Return the (x, y) coordinate for the center point of the cell that contains the specified text.  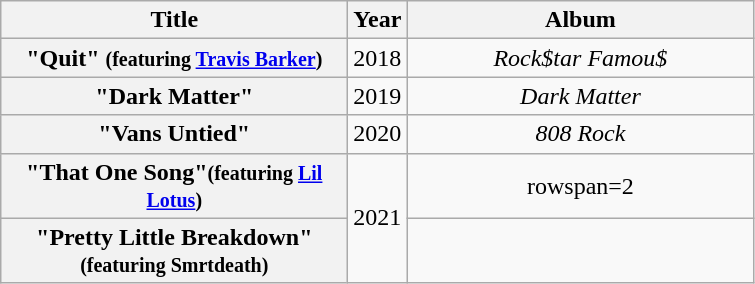
Dark Matter (580, 96)
"Quit" (featuring Travis Barker) (174, 58)
"Dark Matter" (174, 96)
2019 (378, 96)
"That One Song"(featuring Lil Lotus) (174, 186)
rowspan=2 (580, 186)
808 Rock (580, 134)
"Vans Untied" (174, 134)
2018 (378, 58)
2021 (378, 218)
2020 (378, 134)
Rock$tar Famou$ (580, 58)
"Pretty Little Breakdown" (featuring Smrtdeath) (174, 250)
Year (378, 20)
Title (174, 20)
Album (580, 20)
